Identify which cell holds the provided text, then report its [X, Y] central coordinate. 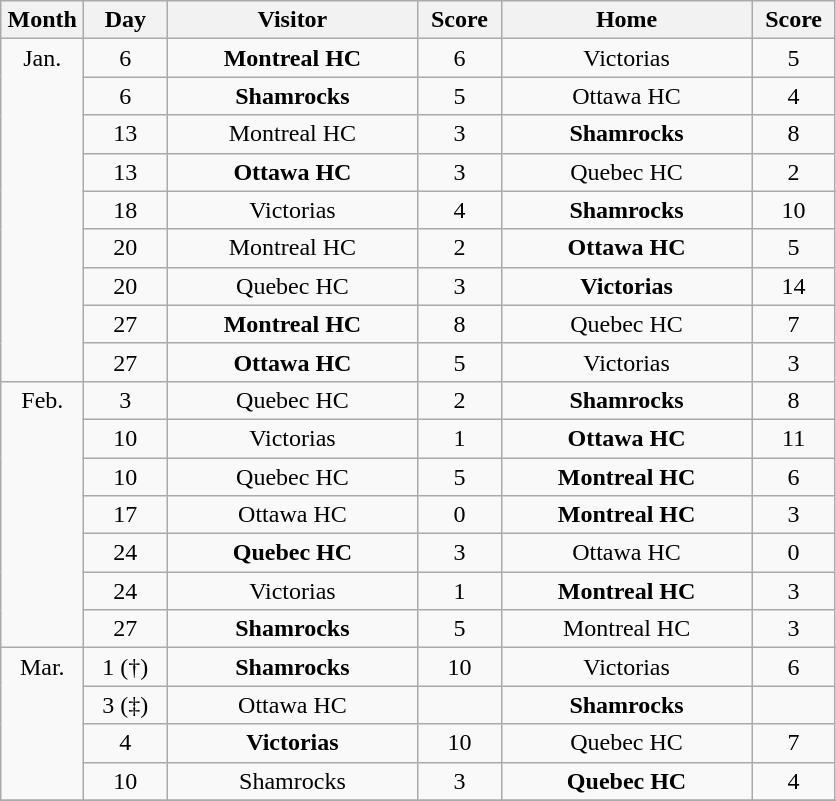
Feb. [42, 514]
11 [794, 438]
1 (†) [126, 667]
Home [626, 20]
3 (‡) [126, 705]
Jan. [42, 210]
14 [794, 286]
Mar. [42, 724]
Visitor [292, 20]
Day [126, 20]
Month [42, 20]
17 [126, 515]
18 [126, 210]
